Find where the given text appears and provide that cell's center as [X, Y] coordinate. 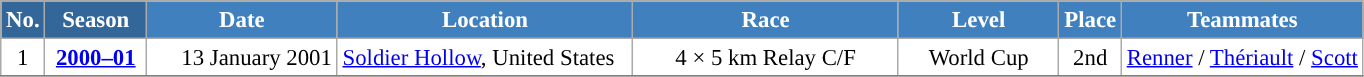
World Cup [978, 58]
Renner / Thériault / Scott [1242, 58]
1 [23, 58]
Location [485, 20]
Date [242, 20]
No. [23, 20]
Teammates [1242, 20]
2000–01 [96, 58]
Level [978, 20]
Soldier Hollow, United States [485, 58]
Season [96, 20]
2nd [1090, 58]
Place [1090, 20]
13 January 2001 [242, 58]
Race [766, 20]
4 × 5 km Relay C/F [766, 58]
